Identify which cell holds the provided text, then report its [X, Y] central coordinate. 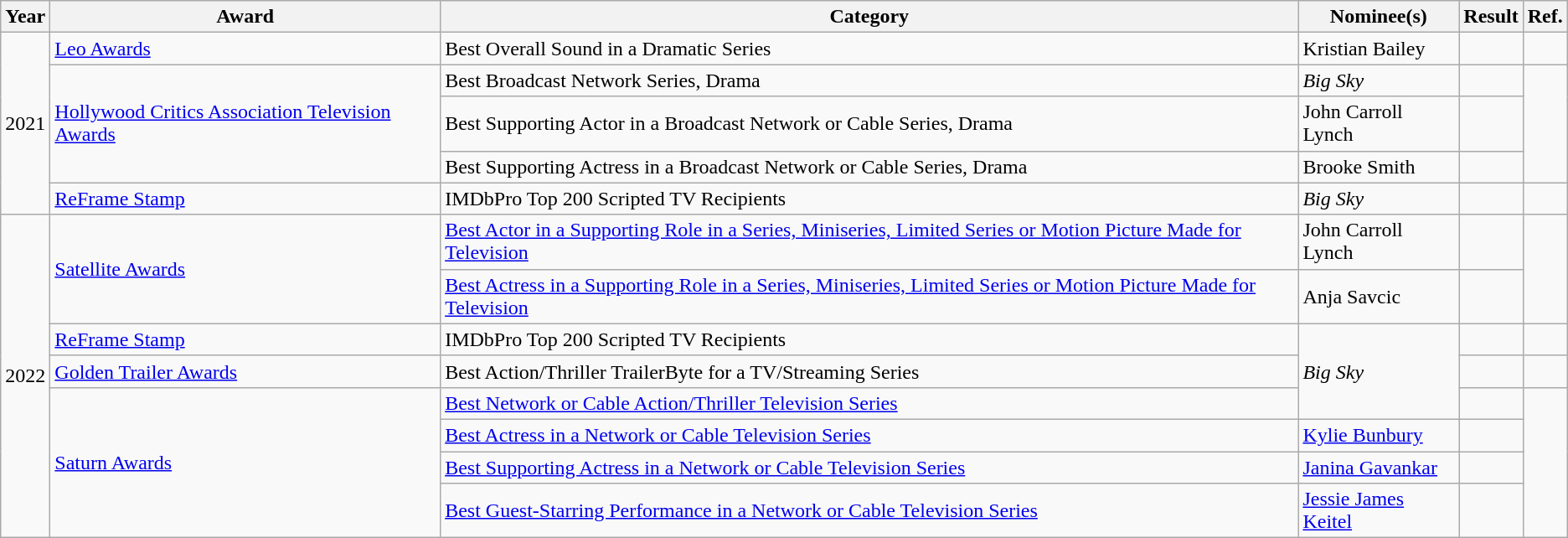
Kristian Bailey [1379, 49]
Jessie James Keitel [1379, 511]
Brooke Smith [1379, 167]
Best Supporting Actor in a Broadcast Network or Cable Series, Drama [869, 124]
2022 [25, 376]
2021 [25, 124]
Hollywood Critics Association Television Awards [245, 124]
Janina Gavankar [1379, 467]
Kylie Bunbury [1379, 435]
Best Guest-Starring Performance in a Network or Cable Television Series [869, 511]
Best Actress in a Network or Cable Television Series [869, 435]
Best Actress in a Supporting Role in a Series, Miniseries, Limited Series or Motion Picture Made for Television [869, 297]
Satellite Awards [245, 269]
Best Network or Cable Action/Thriller Television Series [869, 403]
Best Actor in a Supporting Role in a Series, Miniseries, Limited Series or Motion Picture Made for Television [869, 241]
Anja Savcic [1379, 297]
Year [25, 17]
Saturn Awards [245, 463]
Nominee(s) [1379, 17]
Best Supporting Actress in a Broadcast Network or Cable Series, Drama [869, 167]
Best Supporting Actress in a Network or Cable Television Series [869, 467]
Award [245, 17]
Leo Awards [245, 49]
Ref. [1545, 17]
Best Overall Sound in a Dramatic Series [869, 49]
Category [869, 17]
Golden Trailer Awards [245, 371]
Best Action/Thriller TrailerByte for a TV/Streaming Series [869, 371]
Best Broadcast Network Series, Drama [869, 80]
Result [1491, 17]
